From the cell containing the given text, extract its center point as (x, y) coordinate. 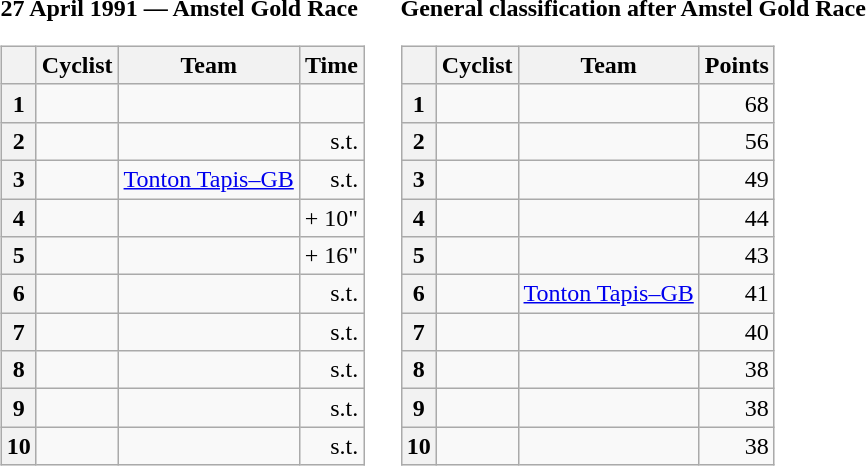
43 (736, 256)
+ 10" (331, 217)
56 (736, 141)
+ 16" (331, 256)
40 (736, 332)
Points (736, 65)
44 (736, 217)
41 (736, 294)
49 (736, 179)
68 (736, 103)
Time (331, 65)
